Locate the cell with the specified text and output its [X, Y] center coordinate. 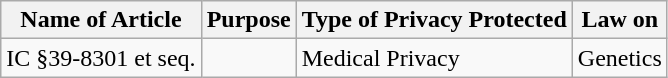
Purpose [248, 20]
Name of Article [101, 20]
Type of Privacy Protected [434, 20]
Medical Privacy [434, 58]
Law on [620, 20]
Genetics [620, 58]
IC §39-8301 et seq. [101, 58]
